For the text-containing cell, return its midpoint in [x, y] coordinate format. 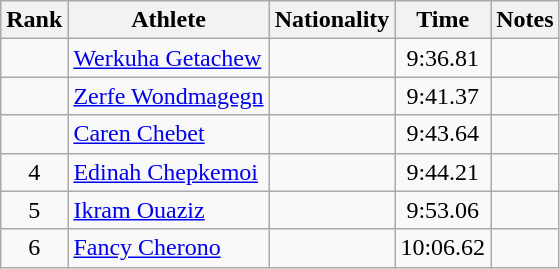
Athlete [168, 20]
9:36.81 [443, 58]
Nationality [332, 20]
Werkuha Getachew [168, 58]
9:53.06 [443, 210]
Ikram Ouaziz [168, 210]
Notes [525, 20]
Zerfe Wondmagegn [168, 96]
Fancy Cherono [168, 248]
9:43.64 [443, 134]
5 [34, 210]
9:44.21 [443, 172]
Time [443, 20]
Rank [34, 20]
9:41.37 [443, 96]
6 [34, 248]
Caren Chebet [168, 134]
4 [34, 172]
10:06.62 [443, 248]
Edinah Chepkemoi [168, 172]
